From the cell containing the given text, extract its center point as (x, y) coordinate. 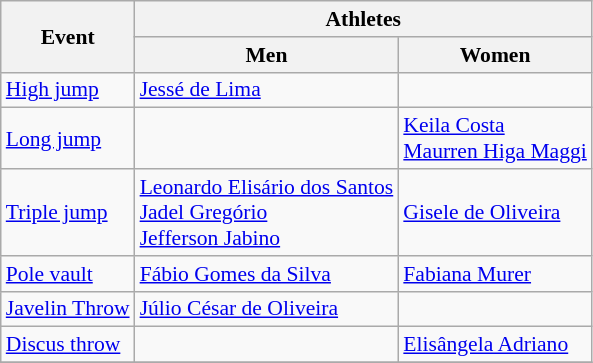
Gisele de Oliveira (495, 212)
Men (267, 55)
Event (68, 36)
Júlio César de Oliveira (267, 309)
Women (495, 55)
Fabiana Murer (495, 274)
Jessé de Lima (267, 90)
Discus throw (68, 345)
Triple jump (68, 212)
High jump (68, 90)
Pole vault (68, 274)
Athletes (364, 19)
Fábio Gomes da Silva (267, 274)
Elisângela Adriano (495, 345)
Leonardo Elisário dos Santos Jadel Gregório Jefferson Jabino (267, 212)
Long jump (68, 138)
Javelin Throw (68, 309)
Keila Costa Maurren Higa Maggi (495, 138)
